Find where the given text appears and provide that cell's center as [X, Y] coordinate. 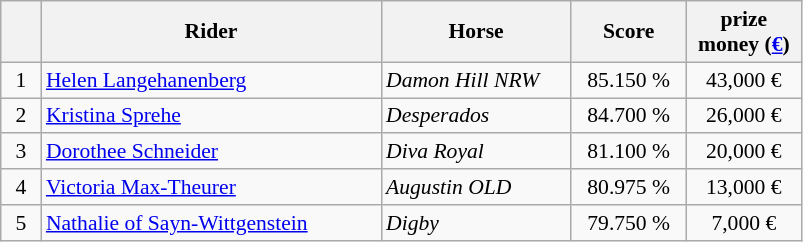
2 [21, 116]
26,000 € [744, 116]
79.750 % [628, 223]
Dorothee Schneider [211, 152]
Rider [211, 32]
Damon Hill NRW [476, 80]
Diva Royal [476, 152]
84.700 % [628, 116]
Horse [476, 32]
7,000 € [744, 223]
Victoria Max-Theurer [211, 187]
3 [21, 152]
5 [21, 223]
13,000 € [744, 187]
4 [21, 187]
1 [21, 80]
85.150 % [628, 80]
prizemoney (€) [744, 32]
Nathalie of Sayn-Wittgenstein [211, 223]
Augustin OLD [476, 187]
Score [628, 32]
Helen Langehanenberg [211, 80]
80.975 % [628, 187]
Kristina Sprehe [211, 116]
Digby [476, 223]
81.100 % [628, 152]
20,000 € [744, 152]
43,000 € [744, 80]
Desperados [476, 116]
